Search for the cell housing the specified text and yield its (X, Y) center coordinate. 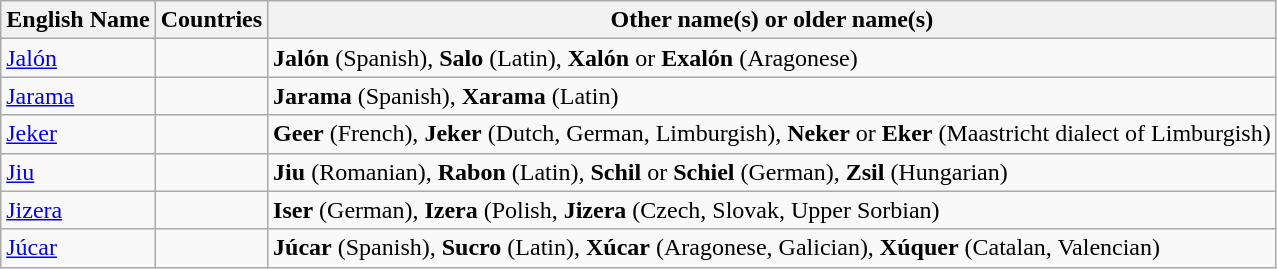
Iser (German), Izera (Polish, Jizera (Czech, Slovak, Upper Sorbian) (772, 210)
Geer (French), Jeker (Dutch, German, Limburgish), Neker or Eker (Maastricht dialect of Limburgish) (772, 134)
Jarama (78, 96)
Jizera (78, 210)
English Name (78, 20)
Jiu (78, 172)
Jalón (Spanish), Salo (Latin), Xalón or Exalón (Aragonese) (772, 58)
Júcar (Spanish), Sucro (Latin), Xúcar (Aragonese, Galician), Xúquer (Catalan, Valencian) (772, 248)
Other name(s) or older name(s) (772, 20)
Jarama (Spanish), Xarama (Latin) (772, 96)
Júcar (78, 248)
Countries (211, 20)
Jeker (78, 134)
Jalón (78, 58)
Jiu (Romanian), Rabon (Latin), Schil or Schiel (German), Zsil (Hungarian) (772, 172)
